Return (X, Y) of the center of cell containing provided text 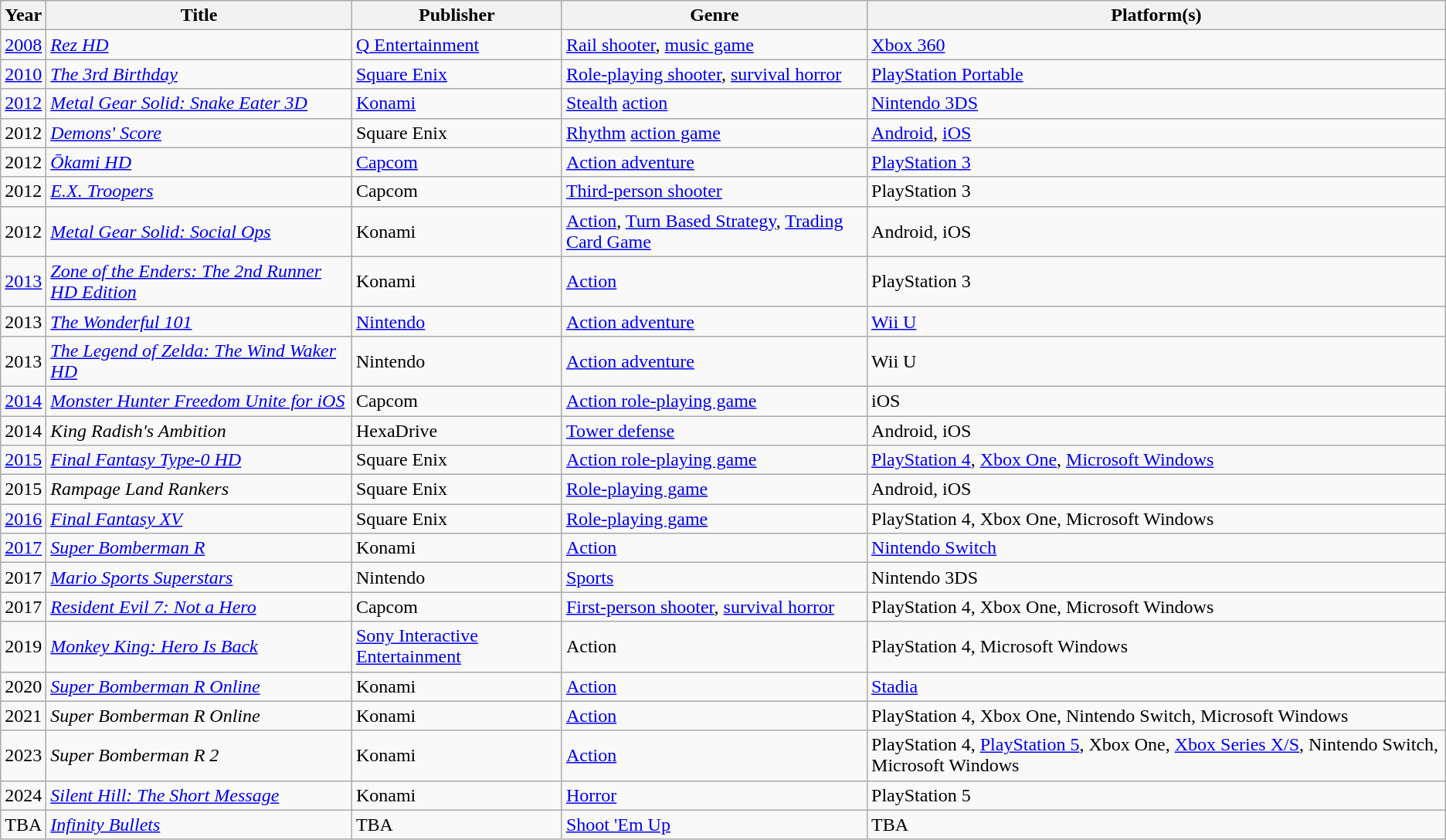
Rail shooter, music game (714, 45)
2021 (23, 716)
PlayStation 5 (1157, 795)
E.X. Troopers (199, 191)
Nintendo Switch (1157, 548)
Final Fantasy Type-0 HD (199, 460)
2016 (23, 519)
Zone of the Enders: The 2nd Runner HD Edition (199, 281)
Title (199, 15)
Year (23, 15)
Stealth action (714, 103)
Metal Gear Solid: Snake Eater 3D (199, 103)
PlayStation 4, Microsoft Windows (1157, 647)
Sports (714, 577)
Genre (714, 15)
Stadia (1157, 686)
Rhythm action game (714, 133)
Rampage Land Rankers (199, 489)
The 3rd Birthday (199, 74)
The Wonderful 101 (199, 321)
Xbox 360 (1157, 45)
Tower defense (714, 430)
2008 (23, 45)
Shoot 'Em Up (714, 825)
Final Fantasy XV (199, 519)
Mario Sports Superstars (199, 577)
Monkey King: Hero Is Back (199, 647)
Demons' Score (199, 133)
Sony Interactive Entertainment (457, 647)
Metal Gear Solid: Social Ops (199, 232)
PlayStation Portable (1157, 74)
Resident Evil 7: Not a Hero (199, 607)
iOS (1157, 401)
2020 (23, 686)
Third-person shooter (714, 191)
Super Bomberman R (199, 548)
2019 (23, 647)
Platform(s) (1157, 15)
Horror (714, 795)
HexaDrive (457, 430)
Monster Hunter Freedom Unite for iOS (199, 401)
2010 (23, 74)
Ōkami HD (199, 162)
First-person shooter, survival horror (714, 607)
King Radish's Ambition (199, 430)
Q Entertainment (457, 45)
Role-playing shooter, survival horror (714, 74)
Silent Hill: The Short Message (199, 795)
2023 (23, 755)
Super Bomberman R 2 (199, 755)
PlayStation 4, PlayStation 5, Xbox One, Xbox Series X/S, Nintendo Switch, Microsoft Windows (1157, 755)
Rez HD (199, 45)
PlayStation 4, Xbox One, Nintendo Switch, Microsoft Windows (1157, 716)
2024 (23, 795)
Action, Turn Based Strategy, Trading Card Game (714, 232)
Publisher (457, 15)
The Legend of Zelda: The Wind Waker HD (199, 361)
Infinity Bullets (199, 825)
